Return the [X, Y] coordinate for the center point of the cell that contains the specified text.  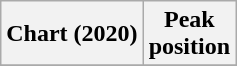
Chart (2020) [72, 34]
Peakposition [189, 34]
